Provide the (X, Y) coordinate of the cell's center where the given text is located.  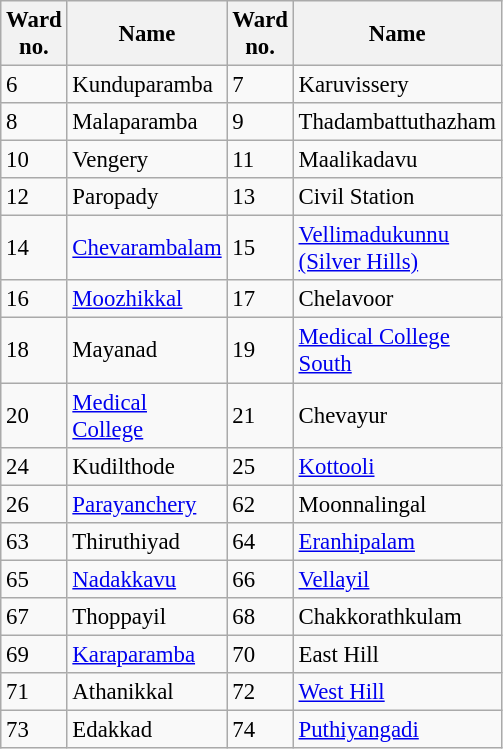
71 (34, 692)
13 (260, 197)
Kudilthode (147, 466)
72 (260, 692)
Vellimadukunnu(Silver Hills) (397, 248)
17 (260, 299)
Chevayur (397, 416)
8 (34, 122)
Maalikadavu (397, 160)
14 (34, 248)
West Hill (397, 692)
62 (260, 504)
Karaparamba (147, 654)
66 (260, 579)
18 (34, 350)
9 (260, 122)
19 (260, 350)
Thiruthiyad (147, 541)
68 (260, 617)
11 (260, 160)
Edakkad (147, 729)
Eranhipalam (397, 541)
Thadambattuthazham (397, 122)
64 (260, 541)
10 (34, 160)
Medical College South (397, 350)
Thoppayil (147, 617)
Chevarambalam (147, 248)
15 (260, 248)
Mayanad (147, 350)
Chelavoor (397, 299)
Chakkorathkulam (397, 617)
Vellayil (397, 579)
Moonnalingal (397, 504)
Paropady (147, 197)
Parayanchery (147, 504)
Vengery (147, 160)
6 (34, 85)
24 (34, 466)
Moozhikkal (147, 299)
25 (260, 466)
East Hill (397, 654)
7 (260, 85)
63 (34, 541)
67 (34, 617)
Malaparamba (147, 122)
Karuvissery (397, 85)
Athanikkal (147, 692)
65 (34, 579)
Medical College (147, 416)
73 (34, 729)
21 (260, 416)
Kunduparamba (147, 85)
74 (260, 729)
12 (34, 197)
26 (34, 504)
Puthiyangadi (397, 729)
16 (34, 299)
Nadakkavu (147, 579)
20 (34, 416)
Civil Station (397, 197)
Kottooli (397, 466)
69 (34, 654)
70 (260, 654)
